For the text-containing cell, return its midpoint in (X, Y) coordinate format. 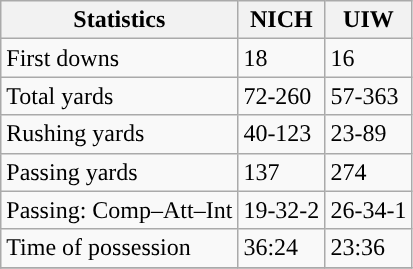
NICH (282, 20)
23:36 (368, 248)
First downs (120, 58)
137 (282, 172)
Passing: Comp–Att–Int (120, 210)
Statistics (120, 20)
19-32-2 (282, 210)
Rushing yards (120, 134)
26-34-1 (368, 210)
16 (368, 58)
Total yards (120, 96)
UIW (368, 20)
36:24 (282, 248)
72-260 (282, 96)
40-123 (282, 134)
57-363 (368, 96)
Time of possession (120, 248)
23-89 (368, 134)
18 (282, 58)
274 (368, 172)
Passing yards (120, 172)
